Scan for the cell matching the given text and deliver its [X, Y] coordinate at center. 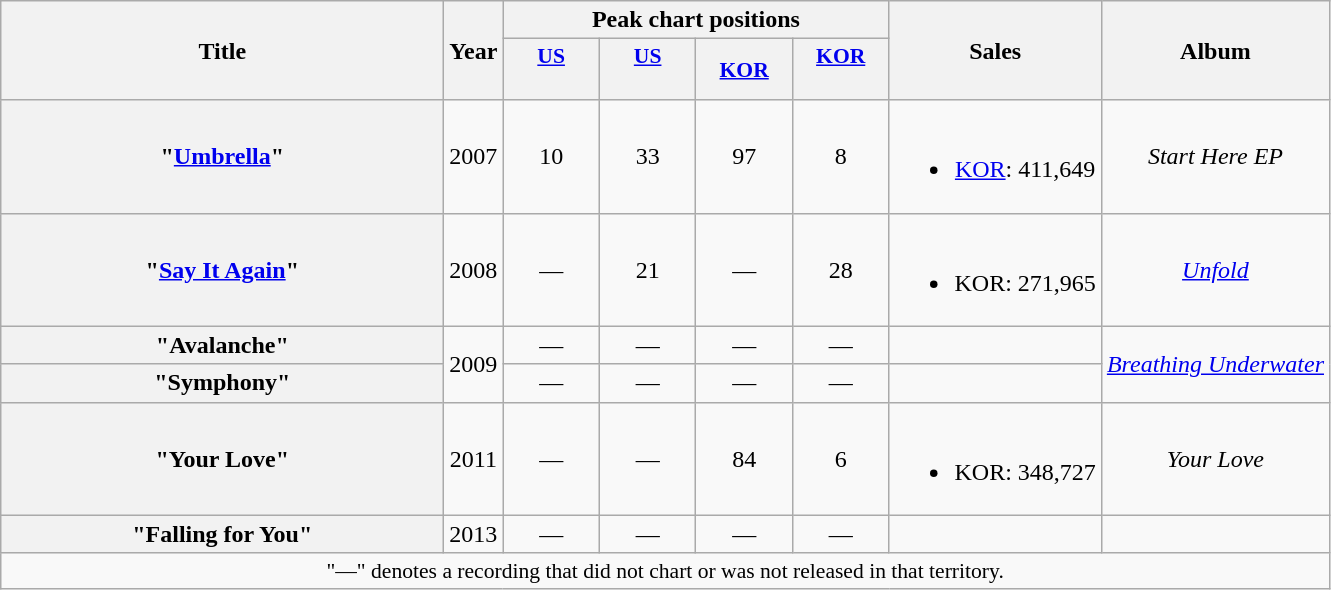
Year [474, 50]
Album [1215, 50]
2013 [474, 534]
21 [648, 270]
8 [840, 156]
KOR: 411,649 [995, 156]
Unfold [1215, 270]
2009 [474, 364]
6 [840, 458]
Start Here EP [1215, 156]
Breathing Underwater [1215, 364]
KOR: 348,727 [995, 458]
2011 [474, 458]
Your Love [1215, 458]
Peak chart positions [696, 20]
Sales [995, 50]
Title [222, 50]
"Avalanche" [222, 345]
33 [648, 156]
28 [840, 270]
"Umbrella" [222, 156]
2007 [474, 156]
97 [744, 156]
"—" denotes a recording that did not chart or was not released in that territory. [666, 571]
"Your Love" [222, 458]
KOR: 271,965 [995, 270]
10 [552, 156]
"Falling for You" [222, 534]
84 [744, 458]
2008 [474, 270]
"Symphony" [222, 383]
"Say It Again" [222, 270]
